Return [x, y] of the center of cell containing provided text 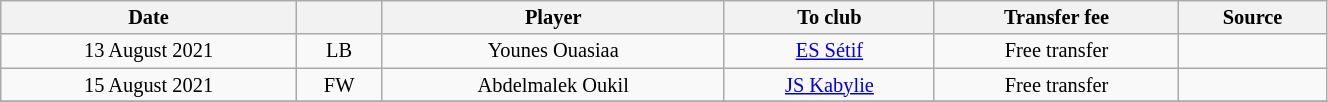
Younes Ouasiaa [554, 51]
13 August 2021 [149, 51]
Date [149, 17]
LB [339, 51]
Transfer fee [1056, 17]
To club [829, 17]
15 August 2021 [149, 85]
Source [1253, 17]
Player [554, 17]
JS Kabylie [829, 85]
FW [339, 85]
ES Sétif [829, 51]
Abdelmalek Oukil [554, 85]
